Return the (x, y) coordinate for the center point of the cell that contains the specified text.  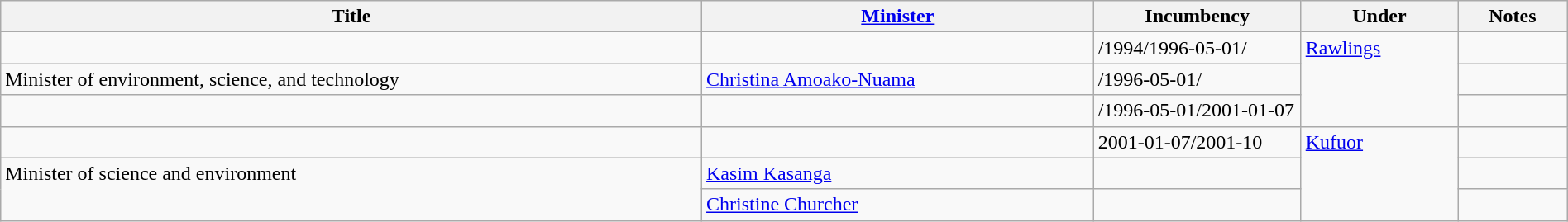
Incumbency (1198, 17)
Christina Amoako-Nuama (898, 79)
Christine Churcher (898, 205)
Rawlings (1379, 79)
Title (351, 17)
/1996-05-01/ (1198, 79)
/1996-05-01/2001-01-07 (1198, 111)
Kufuor (1379, 173)
Under (1379, 17)
Minister of environment, science, and technology (351, 79)
Kasim Kasanga (898, 173)
Notes (1513, 17)
Minister of science and environment (351, 189)
/1994/1996-05-01/ (1198, 48)
2001-01-07/2001-10 (1198, 142)
Minister (898, 17)
